Identify which cell holds the provided text, then report its [x, y] central coordinate. 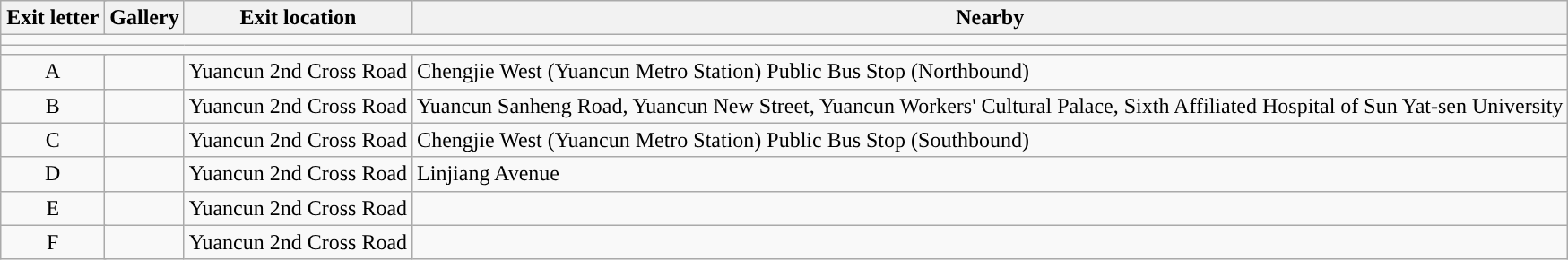
Exit letter [53, 18]
A [53, 72]
C [53, 140]
B [53, 106]
Chengjie West (Yuancun Metro Station) Public Bus Stop (Southbound) [990, 140]
Yuancun Sanheng Road, Yuancun New Street, Yuancun Workers' Cultural Palace, Sixth Affiliated Hospital of Sun Yat-sen University [990, 106]
Chengjie West (Yuancun Metro Station) Public Bus Stop (Northbound) [990, 72]
E [53, 208]
F [53, 242]
Gallery [144, 18]
Nearby [990, 18]
D [53, 174]
Exit location [298, 18]
Linjiang Avenue [990, 174]
